Locate the cell with the specified text and output its (x, y) center coordinate. 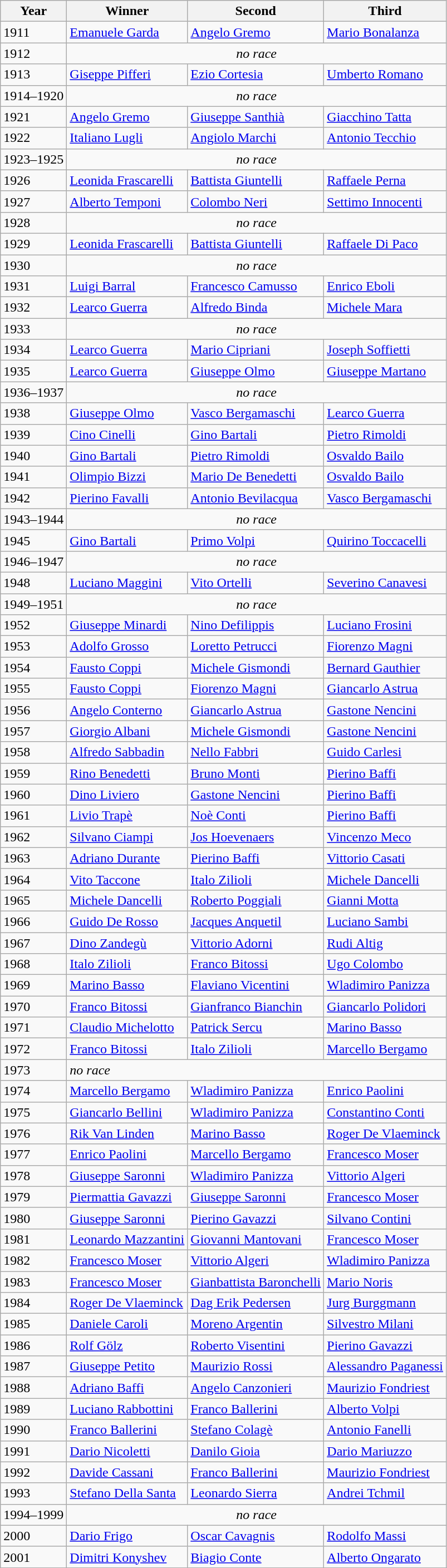
1930 (33, 265)
Loretto Petrucci (256, 647)
Quirino Toccacelli (385, 540)
1914–1920 (33, 96)
1929 (33, 244)
Jurg Burggmann (385, 1303)
1956 (33, 710)
Dimitri Konyshev (127, 1557)
Mario De Benedetti (256, 477)
Dario Frigo (127, 1536)
Maurizio Rossi (256, 1367)
Ugo Colombo (385, 964)
Vittorio Adorni (256, 943)
Italiano Lugli (127, 138)
1977 (33, 1155)
1952 (33, 625)
1979 (33, 1197)
1943–1944 (33, 519)
1974 (33, 1091)
2000 (33, 1536)
Raffaele Di Paco (385, 244)
1971 (33, 1028)
Silvano Contini (385, 1218)
1935 (33, 371)
Pierino Favalli (127, 498)
1978 (33, 1176)
1923–1925 (33, 159)
1963 (33, 858)
1958 (33, 752)
Davide Cassani (127, 1472)
Vito Taccone (127, 879)
Dino Liviero (127, 795)
Noè Conti (256, 816)
Raffaele Perna (385, 180)
1976 (33, 1133)
1966 (33, 921)
Adriano Baffi (127, 1388)
Guido Carlesi (385, 752)
2001 (33, 1557)
Mario Cipriani (256, 350)
Luigi Barral (127, 287)
Rolf Gölz (127, 1345)
1970 (33, 1007)
Giseppe Pifferi (127, 75)
Settimo Innocenti (385, 201)
Olimpio Bizzi (127, 477)
1993 (33, 1493)
Alessandro Paganessi (385, 1367)
Luciano Sambi (385, 921)
Giancarlo Polidori (385, 1007)
Ezio Cortesia (256, 75)
Bruno Monti (256, 773)
Alberto Ongarato (385, 1557)
1913 (33, 75)
Flaviano Vicentini (256, 985)
Guido De Rosso (127, 921)
Vittorio Casati (385, 858)
Vincenzo Meco (385, 837)
1957 (33, 731)
1926 (33, 180)
Angiolo Marchi (256, 138)
1945 (33, 540)
1962 (33, 837)
Daniele Caroli (127, 1324)
1965 (33, 900)
Giancarlo Bellini (127, 1112)
Antonio Fanelli (385, 1430)
1927 (33, 201)
Mario Bonalanza (385, 32)
Patrick Sercu (256, 1028)
1949–1951 (33, 604)
Angelo Canzonieri (256, 1388)
1922 (33, 138)
1981 (33, 1239)
1984 (33, 1303)
Luciano Rabbottini (127, 1409)
Alfredo Binda (256, 308)
1939 (33, 435)
Giuseppe Santhià (256, 117)
1933 (33, 329)
1953 (33, 647)
Adriano Durante (127, 858)
Dino Zandegù (127, 943)
1961 (33, 816)
Adolfo Grosso (127, 647)
Cino Cinelli (127, 435)
Jos Hoevenaers (256, 837)
Nello Fabbri (256, 752)
Luciano Maggini (127, 583)
1968 (33, 964)
1959 (33, 773)
1940 (33, 456)
1969 (33, 985)
Alberto Temponi (127, 201)
Luciano Frosini (385, 625)
Rudi Altig (385, 943)
1946–1947 (33, 561)
1932 (33, 308)
Alberto Volpi (385, 1409)
Rino Benedetti (127, 773)
1942 (33, 498)
1990 (33, 1430)
1985 (33, 1324)
1973 (33, 1070)
1938 (33, 413)
1982 (33, 1260)
Antonio Bevilacqua (256, 498)
Dario Mariuzzo (385, 1451)
Biagio Conte (256, 1557)
1955 (33, 689)
Dag Erik Pedersen (256, 1303)
Joseph Soffietti (385, 350)
1928 (33, 223)
Giuseppe Minardi (127, 625)
Piermattia Gavazzi (127, 1197)
1941 (33, 477)
Giorgio Albani (127, 731)
Constantino Conti (385, 1112)
1912 (33, 53)
Alfredo Sabbadin (127, 752)
1992 (33, 1472)
1936–1937 (33, 392)
Stefano Della Santa (127, 1493)
1931 (33, 287)
Giuseppe Petito (127, 1367)
1991 (33, 1451)
1967 (33, 943)
1954 (33, 668)
1988 (33, 1388)
Severino Canavesi (385, 583)
Danilo Gioia (256, 1451)
1994–1999 (33, 1515)
1972 (33, 1049)
Oscar Cavagnis (256, 1536)
Emanuele Garda (127, 32)
1989 (33, 1409)
Second (256, 11)
Rodolfo Massi (385, 1536)
1983 (33, 1281)
1975 (33, 1112)
1986 (33, 1345)
Leonardo Mazzantini (127, 1239)
Stefano Colagè (256, 1430)
1921 (33, 117)
Gianbattista Baronchelli (256, 1281)
1934 (33, 350)
Mario Noris (385, 1281)
Umberto Romano (385, 75)
Winner (127, 11)
Enrico Eboli (385, 287)
1964 (33, 879)
1948 (33, 583)
Silvano Ciampi (127, 837)
Angelo Conterno (127, 710)
1980 (33, 1218)
Primo Volpi (256, 540)
Giuseppe Martano (385, 371)
Roberto Visentini (256, 1345)
Silvestro Milani (385, 1324)
Giovanni Mantovani (256, 1239)
Gianfranco Bianchin (256, 1007)
Gianni Motta (385, 900)
Rik Van Linden (127, 1133)
Year (33, 11)
Third (385, 11)
Colombo Neri (256, 201)
Antonio Tecchio (385, 138)
Andrei Tchmil (385, 1493)
1960 (33, 795)
Michele Mara (385, 308)
Claudio Michelotto (127, 1028)
Livio Trapè (127, 816)
Leonardo Sierra (256, 1493)
1987 (33, 1367)
Moreno Argentin (256, 1324)
Vito Ortelli (256, 583)
Dario Nicoletti (127, 1451)
Francesco Camusso (256, 287)
Roberto Poggiali (256, 900)
Bernard Gauthier (385, 668)
Jacques Anquetil (256, 921)
Nino Defilippis (256, 625)
1911 (33, 32)
Giacchino Tatta (385, 117)
